Return the (x, y) coordinate for the center point of the cell that contains the specified text.  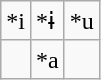
*a (47, 59)
*ɨ (47, 21)
*u (82, 21)
*i (16, 21)
